Return the [X, Y] coordinate for the center point of the cell that contains the specified text.  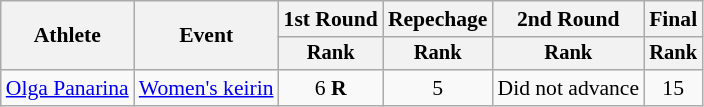
Women's keirin [206, 88]
Did not advance [568, 88]
2nd Round [568, 19]
6 R [331, 88]
Athlete [68, 36]
Final [673, 19]
Repechage [438, 19]
Olga Panarina [68, 88]
5 [438, 88]
15 [673, 88]
Event [206, 36]
1st Round [331, 19]
